Return the [X, Y] coordinate for the center point of the cell that contains the specified text.  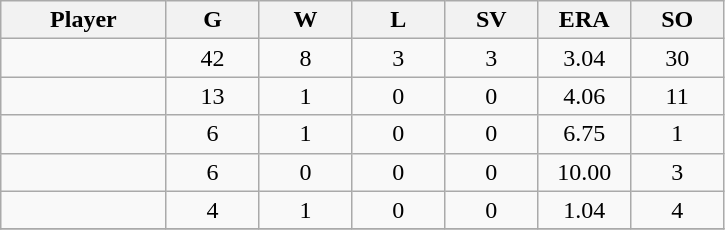
G [212, 20]
3.04 [584, 58]
ERA [584, 20]
10.00 [584, 172]
4.06 [584, 96]
42 [212, 58]
6.75 [584, 134]
8 [306, 58]
1.04 [584, 210]
SO [678, 20]
SV [492, 20]
Player [84, 20]
L [398, 20]
11 [678, 96]
W [306, 20]
30 [678, 58]
13 [212, 96]
